Determine the [x, y] coordinate at the center of the cell enclosing the given text.  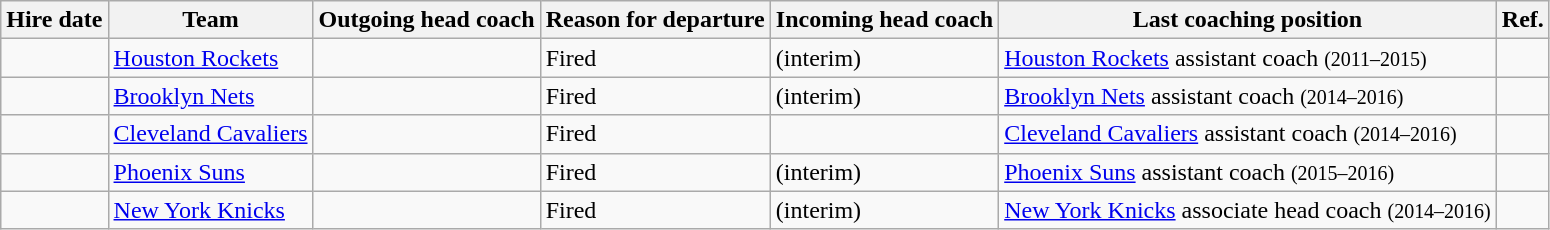
Incoming head coach [884, 20]
Brooklyn Nets [210, 96]
Reason for departure [655, 20]
Brooklyn Nets assistant coach (2014–2016) [1248, 96]
Phoenix Suns [210, 172]
New York Knicks associate head coach (2014–2016) [1248, 210]
Ref. [1522, 20]
Phoenix Suns assistant coach (2015–2016) [1248, 172]
Outgoing head coach [426, 20]
Houston Rockets [210, 58]
Last coaching position [1248, 20]
Cleveland Cavaliers [210, 134]
Houston Rockets assistant coach (2011–2015) [1248, 58]
Team [210, 20]
New York Knicks [210, 210]
Hire date [54, 20]
Cleveland Cavaliers assistant coach (2014–2016) [1248, 134]
